Pinpoint the cell where the given text exists, returning its (x, y) midpoint coordinate. 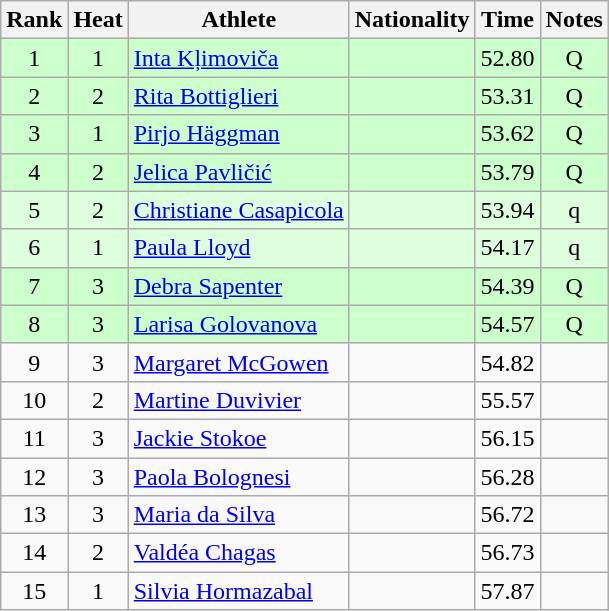
Heat (98, 20)
Silvia Hormazabal (238, 591)
11 (34, 438)
56.73 (508, 553)
Jelica Pavličić (238, 172)
54.17 (508, 248)
Jackie Stokoe (238, 438)
54.39 (508, 286)
Valdéa Chagas (238, 553)
56.28 (508, 477)
15 (34, 591)
55.57 (508, 400)
Paola Bolognesi (238, 477)
9 (34, 362)
12 (34, 477)
Time (508, 20)
56.72 (508, 515)
53.94 (508, 210)
52.80 (508, 58)
Rank (34, 20)
7 (34, 286)
Larisa Golovanova (238, 324)
57.87 (508, 591)
6 (34, 248)
Inta Kļimoviča (238, 58)
8 (34, 324)
Martine Duvivier (238, 400)
53.31 (508, 96)
54.57 (508, 324)
Nationality (412, 20)
Maria da Silva (238, 515)
Notes (574, 20)
Pirjo Häggman (238, 134)
Athlete (238, 20)
Christiane Casapicola (238, 210)
5 (34, 210)
Paula Lloyd (238, 248)
54.82 (508, 362)
14 (34, 553)
53.79 (508, 172)
Debra Sapenter (238, 286)
10 (34, 400)
53.62 (508, 134)
Margaret McGowen (238, 362)
Rita Bottiglieri (238, 96)
4 (34, 172)
13 (34, 515)
56.15 (508, 438)
